Scan for the cell matching the given text and deliver its [x, y] coordinate at center. 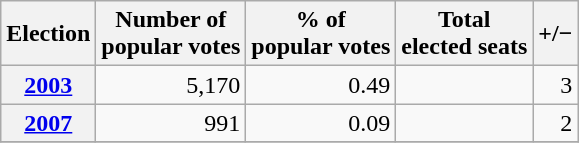
991 [171, 123]
0.09 [321, 123]
+/− [556, 34]
Election [48, 34]
Totalelected seats [464, 34]
2007 [48, 123]
2 [556, 123]
Number ofpopular votes [171, 34]
2003 [48, 85]
5,170 [171, 85]
% ofpopular votes [321, 34]
3 [556, 85]
0.49 [321, 85]
